Pinpoint the cell where the given text exists, returning its [X, Y] midpoint coordinate. 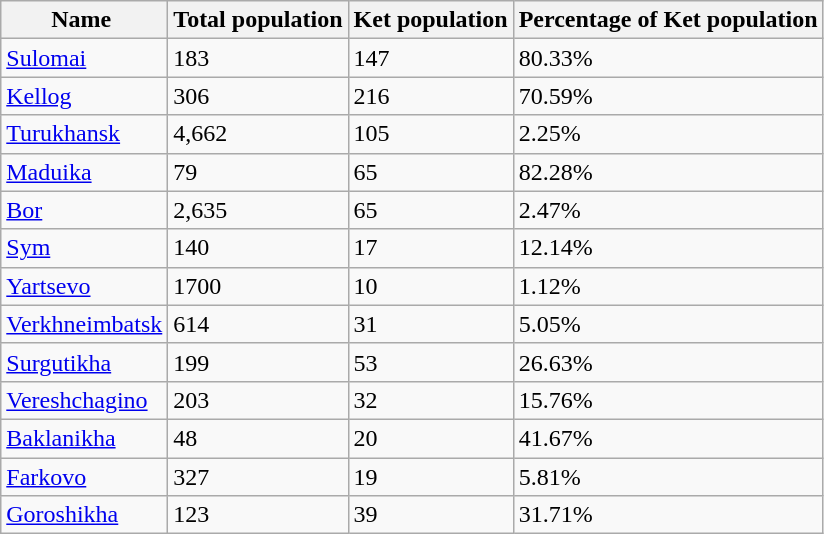
Turukhansk [84, 134]
1.12% [668, 286]
Baklanikha [84, 438]
Percentage of Ket population [668, 20]
19 [430, 477]
Name [84, 20]
5.81% [668, 477]
Sulomai [84, 58]
26.63% [668, 362]
Total population [258, 20]
70.59% [668, 96]
140 [258, 248]
4,662 [258, 134]
614 [258, 324]
306 [258, 96]
123 [258, 515]
Vereshchagino [84, 400]
5.05% [668, 324]
203 [258, 400]
2.25% [668, 134]
Kellog [84, 96]
199 [258, 362]
2.47% [668, 210]
Bor [84, 210]
Surgutikha [84, 362]
31.71% [668, 515]
216 [430, 96]
147 [430, 58]
183 [258, 58]
39 [430, 515]
Maduika [84, 172]
Yartsevo [84, 286]
Ket population [430, 20]
20 [430, 438]
17 [430, 248]
2,635 [258, 210]
53 [430, 362]
82.28% [668, 172]
12.14% [668, 248]
48 [258, 438]
Verkhneimbatsk [84, 324]
10 [430, 286]
105 [430, 134]
Sym [84, 248]
327 [258, 477]
79 [258, 172]
80.33% [668, 58]
1700 [258, 286]
41.67% [668, 438]
Farkovo [84, 477]
31 [430, 324]
15.76% [668, 400]
32 [430, 400]
Goroshikha [84, 515]
